Determine the [x, y] coordinate at the center of the cell enclosing the given text.  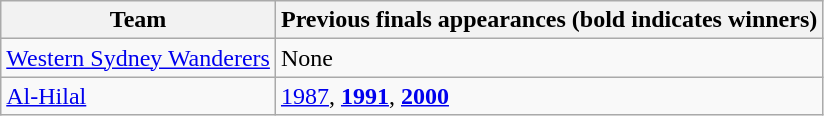
Western Sydney Wanderers [138, 58]
None [548, 58]
1987, 1991, 2000 [548, 96]
Previous finals appearances (bold indicates winners) [548, 20]
Team [138, 20]
Al-Hilal [138, 96]
